Pinpoint the cell where the given text exists, returning its [X, Y] midpoint coordinate. 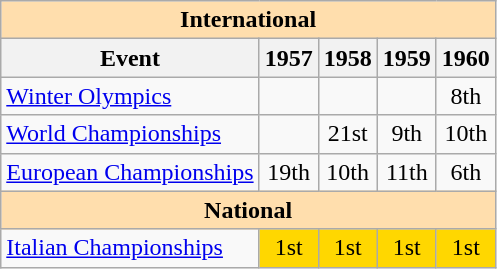
1958 [348, 58]
8th [466, 96]
Winter Olympics [130, 96]
World Championships [130, 134]
European Championships [130, 172]
National [248, 210]
6th [466, 172]
1959 [406, 58]
11th [406, 172]
9th [406, 134]
21st [348, 134]
Event [130, 58]
Italian Championships [130, 248]
International [248, 20]
1960 [466, 58]
1957 [288, 58]
19th [288, 172]
